For the text-containing cell, return its midpoint in [x, y] coordinate format. 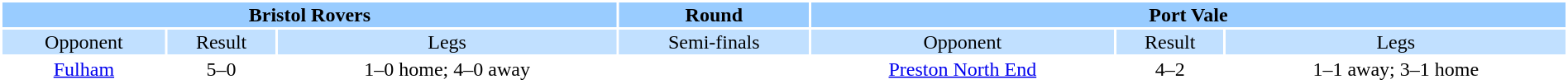
Semi-finals [715, 42]
Preston North End [963, 69]
Port Vale [1188, 15]
Bristol Rovers [309, 15]
4–2 [1170, 69]
1–1 away; 3–1 home [1396, 69]
Fulham [84, 69]
Round [715, 15]
1–0 home; 4–0 away [447, 69]
5–0 [222, 69]
